Extract the [X, Y] coordinate from the center of the cell holding the provided text.  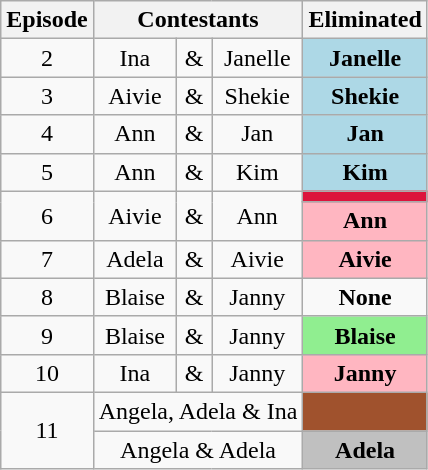
None [365, 297]
7 [47, 259]
Angela, Adela & Ina [198, 411]
6 [47, 216]
Episode [47, 20]
11 [47, 430]
2 [47, 58]
4 [47, 134]
10 [47, 373]
3 [47, 96]
Contestants [198, 20]
Eliminated [365, 20]
Angela & Adela [198, 449]
5 [47, 172]
8 [47, 297]
9 [47, 335]
